Search for the cell housing the specified text and yield its (X, Y) center coordinate. 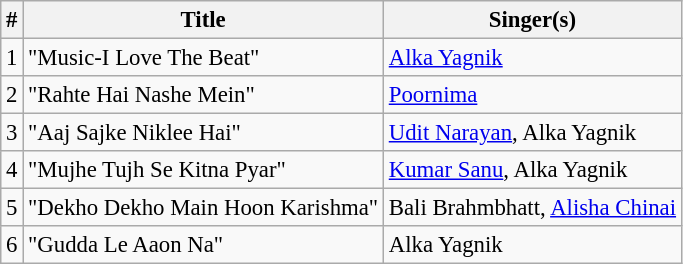
5 (12, 208)
"Aaj Sajke Niklee Hai" (204, 133)
2 (12, 95)
Poornima (532, 95)
1 (12, 58)
3 (12, 133)
Udit Narayan, Alka Yagnik (532, 133)
"Mujhe Tujh Se Kitna Pyar" (204, 170)
# (12, 20)
"Rahte Hai Nashe Mein" (204, 95)
6 (12, 245)
Kumar Sanu, Alka Yagnik (532, 170)
Bali Brahmbhatt, Alisha Chinai (532, 208)
4 (12, 170)
Singer(s) (532, 20)
"Dekho Dekho Main Hoon Karishma" (204, 208)
"Music-I Love The Beat" (204, 58)
"Gudda Le Aaon Na" (204, 245)
Title (204, 20)
